Determine the (X, Y) coordinate at the center of the cell enclosing the given text.  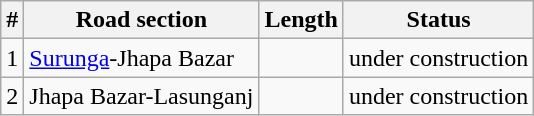
Road section (142, 20)
# (12, 20)
2 (12, 96)
Jhapa Bazar-Lasunganj (142, 96)
1 (12, 58)
Status (438, 20)
Length (301, 20)
Surunga-Jhapa Bazar (142, 58)
